Search for the cell housing the specified text and yield its (x, y) center coordinate. 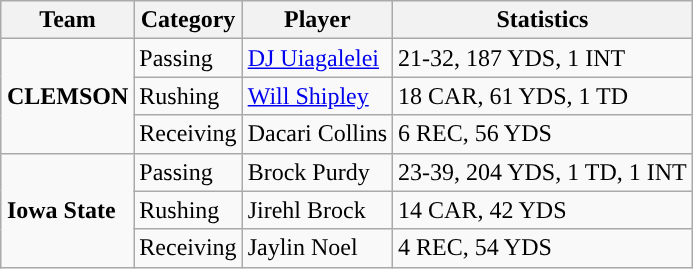
18 CAR, 61 YDS, 1 TD (543, 96)
Brock Purdy (317, 172)
14 CAR, 42 YDS (543, 210)
Will Shipley (317, 96)
23-39, 204 YDS, 1 TD, 1 INT (543, 172)
Category (188, 20)
Team (67, 20)
Jirehl Brock (317, 210)
Iowa State (67, 210)
4 REC, 54 YDS (543, 248)
6 REC, 56 YDS (543, 134)
DJ Uiagalelei (317, 58)
CLEMSON (67, 96)
Statistics (543, 20)
Player (317, 20)
21-32, 187 YDS, 1 INT (543, 58)
Dacari Collins (317, 134)
Jaylin Noel (317, 248)
